Detect which cell encompasses the target text, then output its (X, Y) center coordinate. 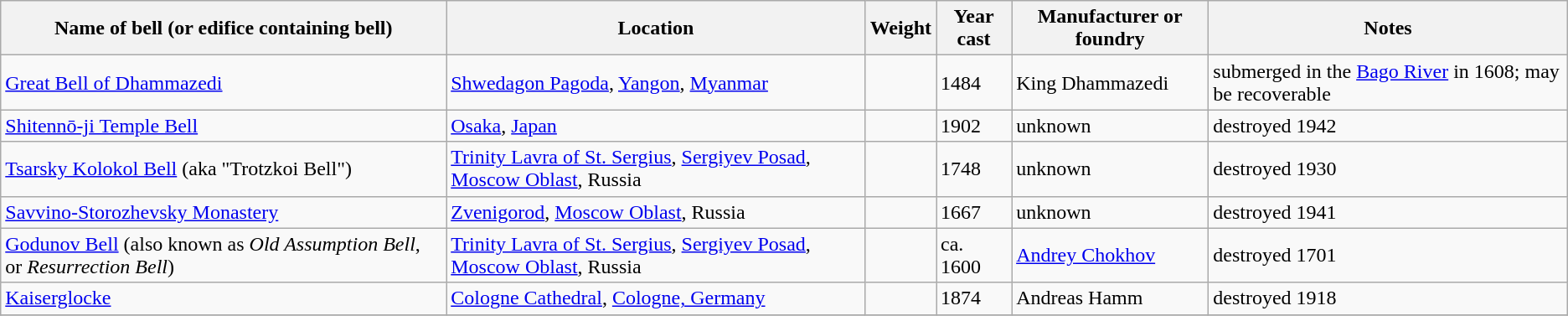
destroyed 1942 (1388, 126)
destroyed 1930 (1388, 169)
Cologne Cathedral, Cologne, Germany (656, 298)
Andrey Chokhov (1111, 255)
Notes (1388, 28)
Weight (900, 28)
1748 (974, 169)
destroyed 1918 (1388, 298)
Year cast (974, 28)
Andreas Hamm (1111, 298)
Godunov Bell (also known as Old Assumption Bell, or Resurrection Bell) (224, 255)
1484 (974, 82)
submerged in the Bago River in 1608; may be recoverable (1388, 82)
Location (656, 28)
1667 (974, 212)
1874 (974, 298)
Tsarsky Kolokol Bell (aka "Trotzkoi Bell") (224, 169)
Kaiserglocke (224, 298)
Savvino-Storozhevsky Monastery (224, 212)
Zvenigorod, Moscow Oblast, Russia (656, 212)
Shwedagon Pagoda, Yangon, Myanmar (656, 82)
ca. 1600 (974, 255)
destroyed 1941 (1388, 212)
King Dhammazedi (1111, 82)
destroyed 1701 (1388, 255)
Shitennō-ji Temple Bell (224, 126)
Manufacturer or foundry (1111, 28)
1902 (974, 126)
Great Bell of Dhammazedi (224, 82)
Osaka, Japan (656, 126)
Name of bell (or edifice containing bell) (224, 28)
